Output the (X, Y) coordinate of the center of the cell containing the given text.  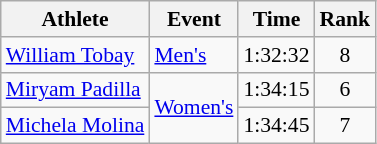
William Tobay (76, 55)
8 (346, 55)
7 (346, 126)
Rank (346, 19)
Michela Molina (76, 126)
6 (346, 90)
1:32:32 (276, 55)
Men's (194, 55)
1:34:15 (276, 90)
Time (276, 19)
Women's (194, 108)
Athlete (76, 19)
1:34:45 (276, 126)
Miryam Padilla (76, 90)
Event (194, 19)
